Determine the [X, Y] coordinate at the center of the cell enclosing the given text.  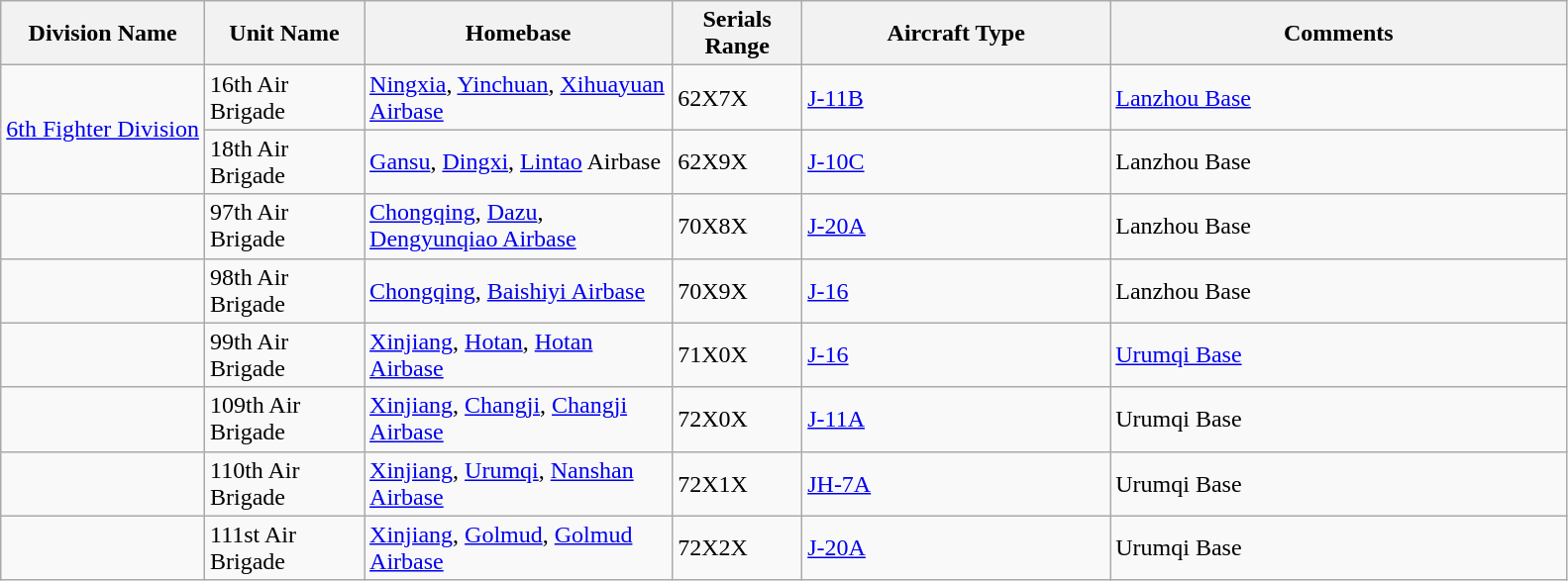
Comments [1339, 34]
98th Air Brigade [283, 291]
18th Air Brigade [283, 162]
70X9X [737, 291]
Xinjiang, Golmud, Golmud Airbase [519, 548]
Ningxia, Yinchuan, Xihuayuan Airbase [519, 97]
99th Air Brigade [283, 354]
J-10C [957, 162]
70X8X [737, 226]
J-11A [957, 420]
Chongqing, Dazu, Dengyunqiao Airbase [519, 226]
Unit Name [283, 34]
6th Fighter Division [103, 130]
111st Air Brigade [283, 548]
109th Air Brigade [283, 420]
Xinjiang, Changji, Changji Airbase [519, 420]
Serials Range [737, 34]
J-11B [957, 97]
Gansu, Dingxi, Lintao Airbase [519, 162]
72X1X [737, 483]
110th Air Brigade [283, 483]
JH-7A [957, 483]
71X0X [737, 354]
Chongqing, Baishiyi Airbase [519, 291]
97th Air Brigade [283, 226]
16th Air Brigade [283, 97]
Xinjiang, Hotan, Hotan Airbase [519, 354]
62X7X [737, 97]
72X0X [737, 420]
Division Name [103, 34]
72X2X [737, 548]
Xinjiang, Urumqi, Nanshan Airbase [519, 483]
Aircraft Type [957, 34]
Homebase [519, 34]
62X9X [737, 162]
